Identify which cell holds the provided text, then report its (x, y) central coordinate. 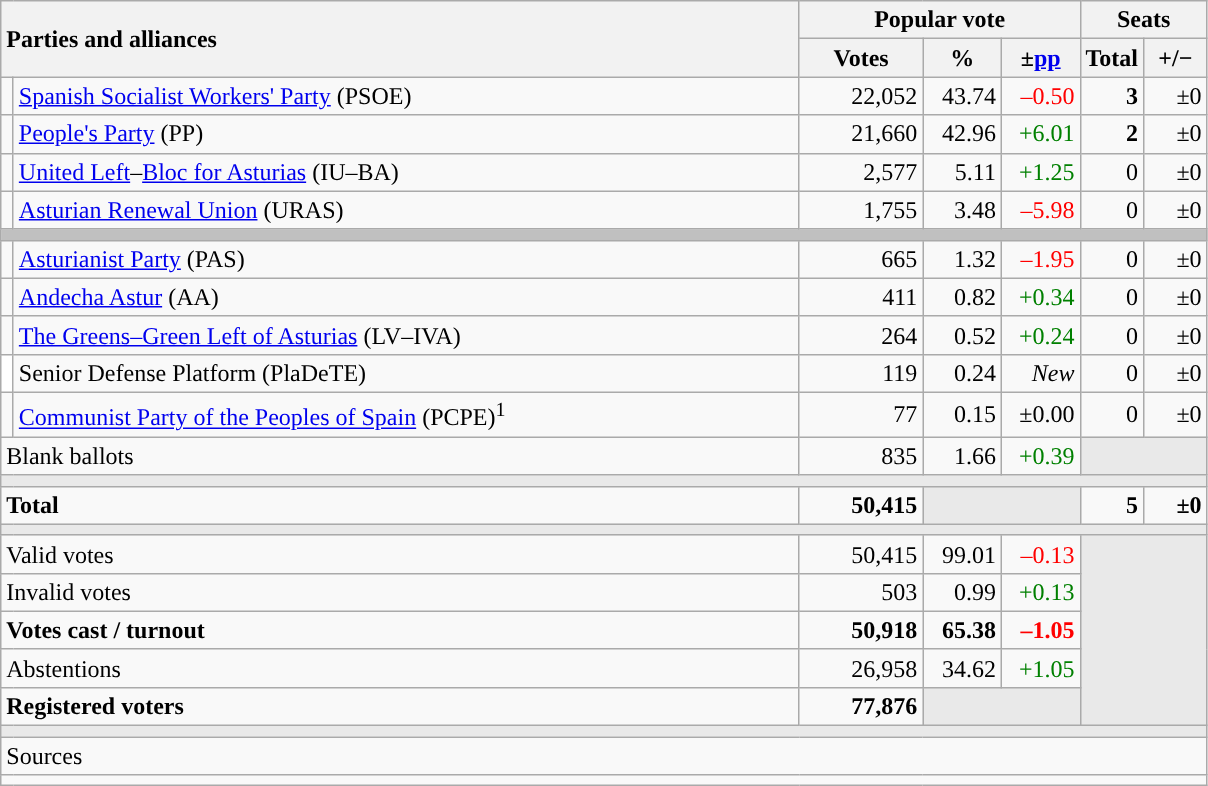
+0.34 (1040, 297)
77 (861, 414)
3.48 (962, 210)
Senior Defense Platform (PlaDeTE) (406, 373)
Abstentions (400, 668)
65.38 (962, 630)
Popular vote (940, 20)
–1.95 (1040, 259)
2 (1112, 134)
Asturianist Party (PAS) (406, 259)
+1.25 (1040, 172)
0.52 (962, 335)
264 (861, 335)
People's Party (PP) (406, 134)
Valid votes (400, 554)
3 (1112, 96)
43.74 (962, 96)
1,755 (861, 210)
50,918 (861, 630)
22,052 (861, 96)
26,958 (861, 668)
New (1040, 373)
Communist Party of the Peoples of Spain (PCPE)1 (406, 414)
Seats (1144, 20)
0.99 (962, 592)
–5.98 (1040, 210)
+6.01 (1040, 134)
835 (861, 456)
503 (861, 592)
–0.50 (1040, 96)
1.66 (962, 456)
Blank ballots (400, 456)
Sources (604, 756)
21,660 (861, 134)
Asturian Renewal Union (URAS) (406, 210)
5.11 (962, 172)
+0.24 (1040, 335)
–1.05 (1040, 630)
% (962, 58)
+/− (1176, 58)
5 (1112, 505)
Invalid votes (400, 592)
119 (861, 373)
±pp (1040, 58)
+1.05 (1040, 668)
Spanish Socialist Workers' Party (PSOE) (406, 96)
United Left–Bloc for Asturias (IU–BA) (406, 172)
34.62 (962, 668)
Parties and alliances (400, 39)
0.24 (962, 373)
42.96 (962, 134)
Votes (861, 58)
+0.39 (1040, 456)
0.82 (962, 297)
2,577 (861, 172)
+0.13 (1040, 592)
Votes cast / turnout (400, 630)
99.01 (962, 554)
665 (861, 259)
±0.00 (1040, 414)
The Greens–Green Left of Asturias (LV–IVA) (406, 335)
–0.13 (1040, 554)
0.15 (962, 414)
Registered voters (400, 706)
77,876 (861, 706)
1.32 (962, 259)
411 (861, 297)
Andecha Astur (AA) (406, 297)
